Scan for the cell matching the given text and deliver its (X, Y) coordinate at center. 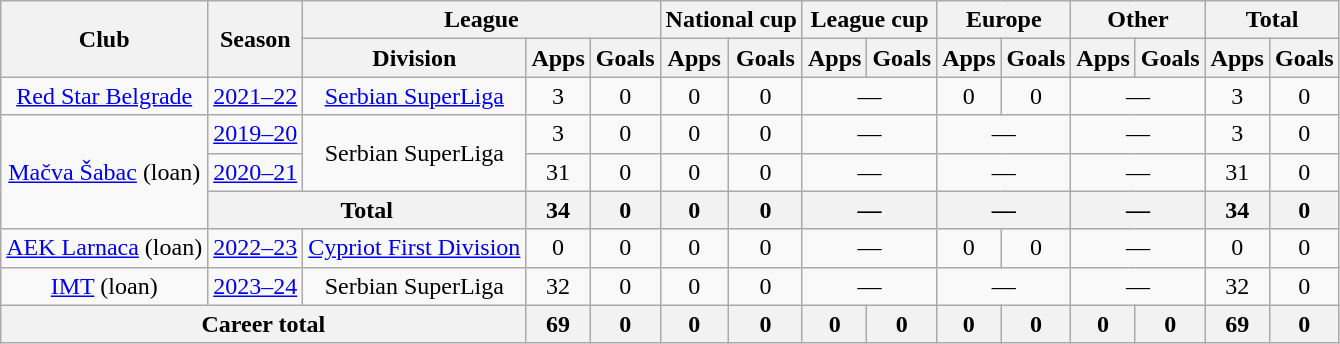
Club (104, 39)
2021–22 (256, 96)
National cup (731, 20)
2020–21 (256, 172)
2019–20 (256, 134)
IMT (loan) (104, 286)
AEK Larnaca (loan) (104, 248)
Other (1138, 20)
League (482, 20)
2023–24 (256, 286)
Cypriot First Division (414, 248)
Division (414, 58)
Europe (1004, 20)
2022–23 (256, 248)
Career total (264, 324)
League cup (869, 20)
Season (256, 39)
Red Star Belgrade (104, 96)
Mačva Šabac (loan) (104, 172)
